Capture the cell that displays the provided text and extract its (x, y) central coordinate. 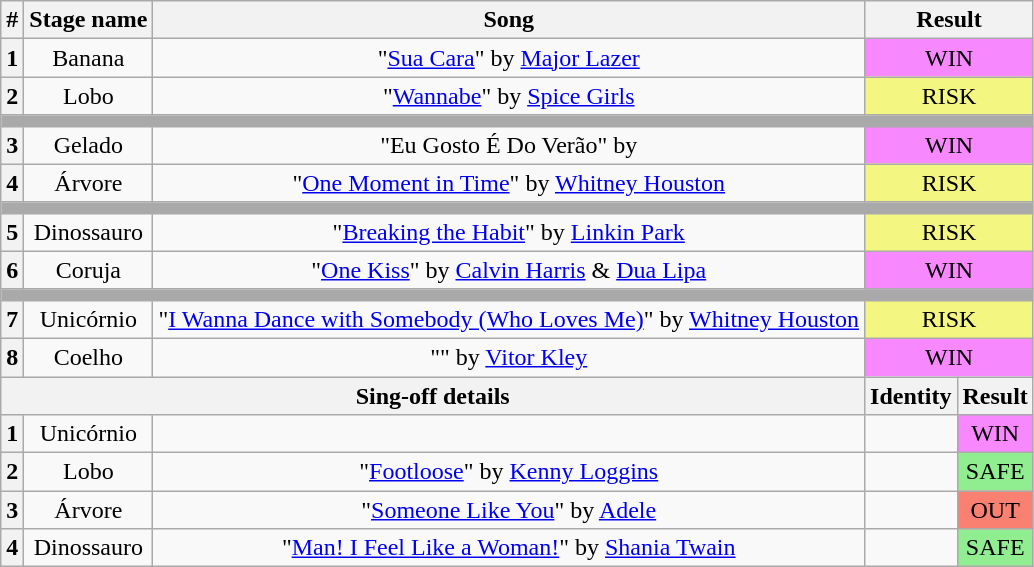
7 (12, 319)
Song (509, 20)
"Man! I Feel Like a Woman!" by Shania Twain (509, 548)
"" by Vitor Kley (509, 357)
"One Moment in Time" by Whitney Houston (509, 183)
"Someone Like You" by Adele (509, 510)
OUT (995, 510)
"Sua Cara" by Major Lazer (509, 58)
Banana (88, 58)
5 (12, 232)
Sing-off details (433, 395)
"Footloose" by Kenny Loggins (509, 472)
Stage name (88, 20)
Coelho (88, 357)
"Breaking the Habit" by Linkin Park (509, 232)
Identity (911, 395)
# (12, 20)
Gelado (88, 145)
"I Wanna Dance with Somebody (Who Loves Me)" by Whitney Houston (509, 319)
"Eu Gosto É Do Verão" by (509, 145)
"Wannabe" by Spice Girls (509, 96)
6 (12, 270)
Coruja (88, 270)
8 (12, 357)
"One Kiss" by Calvin Harris & Dua Lipa (509, 270)
